Search for the cell housing the specified text and yield its (X, Y) center coordinate. 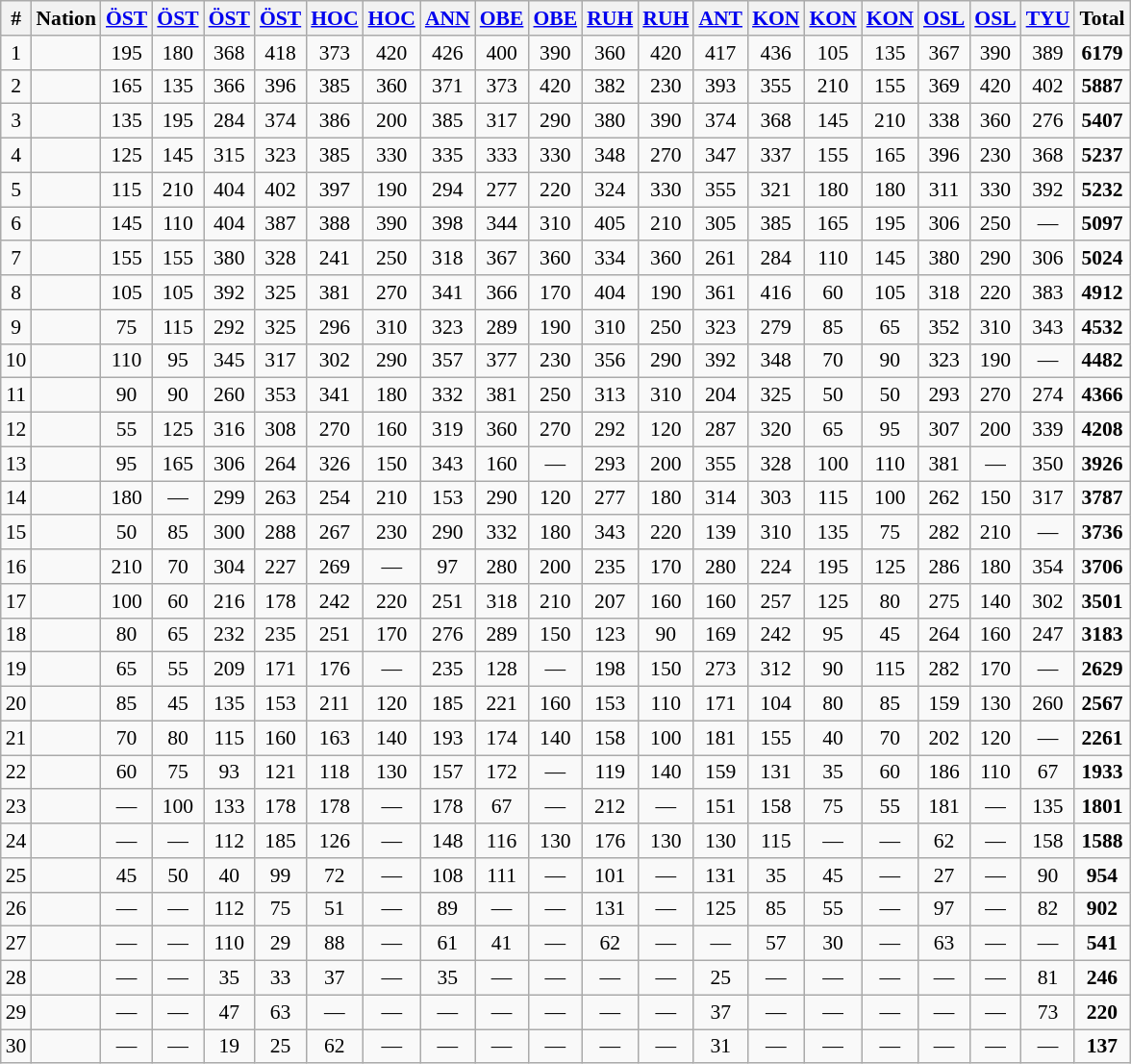
324 (610, 190)
353 (281, 395)
269 (335, 567)
308 (281, 430)
263 (281, 498)
22 (16, 773)
Total (1102, 18)
ANN (448, 18)
1933 (1102, 773)
9 (16, 327)
72 (335, 875)
5232 (1102, 190)
169 (720, 635)
299 (229, 498)
426 (448, 53)
20 (16, 704)
333 (502, 156)
186 (944, 773)
377 (502, 361)
104 (775, 704)
369 (944, 87)
274 (1048, 395)
16 (16, 567)
10 (16, 361)
61 (448, 944)
24 (16, 841)
3736 (1102, 533)
121 (281, 773)
13 (16, 464)
356 (610, 361)
33 (281, 978)
26 (16, 909)
288 (281, 533)
Nation (65, 18)
350 (1048, 464)
47 (229, 1012)
2629 (1102, 670)
267 (335, 533)
99 (281, 875)
82 (1048, 909)
393 (720, 87)
387 (281, 224)
311 (944, 190)
383 (1048, 292)
57 (775, 944)
4912 (1102, 292)
389 (1048, 53)
417 (720, 53)
28 (16, 978)
3787 (1102, 498)
5024 (1102, 259)
541 (1102, 944)
5097 (1102, 224)
300 (229, 533)
5 (16, 190)
# (16, 18)
275 (944, 601)
202 (944, 738)
227 (281, 567)
6179 (1102, 53)
313 (610, 395)
ANT (720, 18)
303 (775, 498)
216 (229, 601)
397 (335, 190)
254 (335, 498)
151 (720, 807)
405 (610, 224)
232 (229, 635)
5407 (1102, 121)
211 (335, 704)
273 (720, 670)
7 (16, 259)
23 (16, 807)
93 (229, 773)
1 (16, 53)
TYU (1048, 18)
224 (775, 567)
954 (1102, 875)
361 (720, 292)
148 (448, 841)
334 (610, 259)
314 (720, 498)
41 (502, 944)
123 (610, 635)
31 (720, 1047)
73 (1048, 1012)
4366 (1102, 395)
5887 (1102, 87)
88 (335, 944)
345 (229, 361)
279 (775, 327)
139 (720, 533)
2261 (1102, 738)
209 (229, 670)
4208 (1102, 430)
2 (16, 87)
388 (335, 224)
304 (229, 567)
339 (1048, 430)
337 (775, 156)
335 (448, 156)
312 (775, 670)
4482 (1102, 361)
305 (720, 224)
137 (1102, 1047)
174 (502, 738)
3501 (1102, 601)
315 (229, 156)
118 (335, 773)
108 (448, 875)
193 (448, 738)
294 (448, 190)
4532 (1102, 327)
241 (335, 259)
128 (502, 670)
21 (16, 738)
286 (944, 567)
398 (448, 224)
15 (16, 533)
119 (610, 773)
2567 (1102, 704)
316 (229, 430)
354 (1048, 567)
347 (720, 156)
172 (502, 773)
1588 (1102, 841)
321 (775, 190)
101 (610, 875)
400 (502, 53)
257 (775, 601)
3706 (1102, 567)
382 (610, 87)
352 (944, 327)
1801 (1102, 807)
11 (16, 395)
81 (1048, 978)
262 (944, 498)
371 (448, 87)
319 (448, 430)
247 (1048, 635)
5237 (1102, 156)
89 (448, 909)
307 (944, 430)
386 (335, 121)
246 (1102, 978)
3183 (1102, 635)
163 (335, 738)
296 (335, 327)
338 (944, 121)
157 (448, 773)
436 (775, 53)
6 (16, 224)
204 (720, 395)
111 (502, 875)
207 (610, 601)
133 (229, 807)
17 (16, 601)
3 (16, 121)
357 (448, 361)
18 (16, 635)
326 (335, 464)
12 (16, 430)
902 (1102, 909)
261 (720, 259)
8 (16, 292)
126 (335, 841)
221 (502, 704)
14 (16, 498)
320 (775, 430)
344 (502, 224)
116 (502, 841)
416 (775, 292)
418 (281, 53)
3926 (1102, 464)
198 (610, 670)
212 (610, 807)
51 (335, 909)
4 (16, 156)
287 (720, 430)
